Locate the cell with the specified text and output its [X, Y] center coordinate. 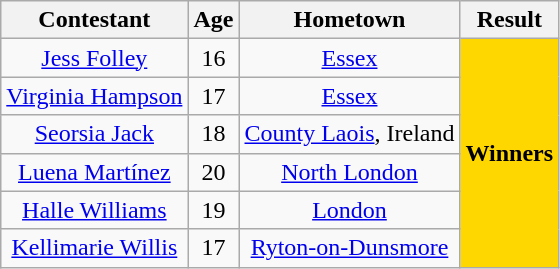
Virginia Hampson [94, 96]
Winners [510, 153]
Halle Williams [94, 210]
20 [214, 172]
County Laois, Ireland [350, 134]
Ryton-on-Dunsmore [350, 248]
19 [214, 210]
North London [350, 172]
Age [214, 20]
London [350, 210]
Seorsia Jack [94, 134]
Hometown [350, 20]
16 [214, 58]
Luena Martínez [94, 172]
Kellimarie Willis [94, 248]
18 [214, 134]
Contestant [94, 20]
Jess Folley [94, 58]
Result [510, 20]
